Capture the cell that displays the provided text and extract its (X, Y) central coordinate. 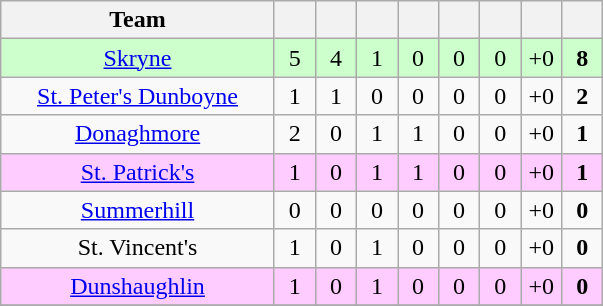
St. Vincent's (138, 248)
Dunshaughlin (138, 286)
Summerhill (138, 210)
4 (336, 58)
5 (294, 58)
St. Patrick's (138, 172)
Donaghmore (138, 134)
Team (138, 20)
Skryne (138, 58)
8 (582, 58)
St. Peter's Dunboyne (138, 96)
